Provide the (X, Y) coordinate of the cell's center where the given text is located.  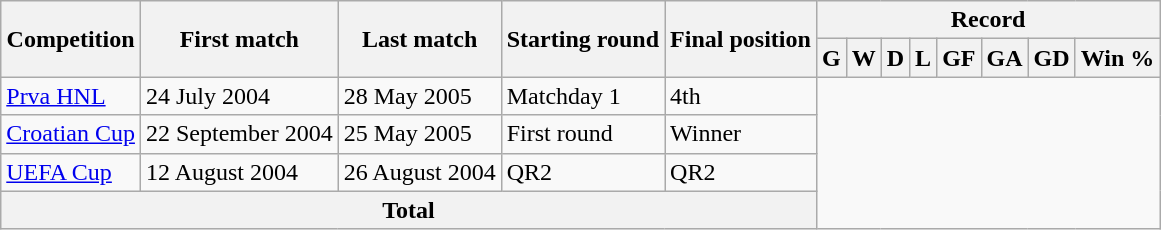
First round (582, 134)
L (924, 58)
22 September 2004 (239, 134)
GF (959, 58)
Total (409, 210)
Winner (741, 134)
Win % (1118, 58)
25 May 2005 (420, 134)
4th (741, 96)
Prva HNL (71, 96)
GD (1052, 58)
First match (239, 39)
12 August 2004 (239, 172)
28 May 2005 (420, 96)
24 July 2004 (239, 96)
G (831, 58)
26 August 2004 (420, 172)
Matchday 1 (582, 96)
Final position (741, 39)
GA (1004, 58)
W (864, 58)
Starting round (582, 39)
Competition (71, 39)
D (895, 58)
Croatian Cup (71, 134)
UEFA Cup (71, 172)
Record (988, 20)
Last match (420, 39)
